Identify which cell holds the provided text, then report its [X, Y] central coordinate. 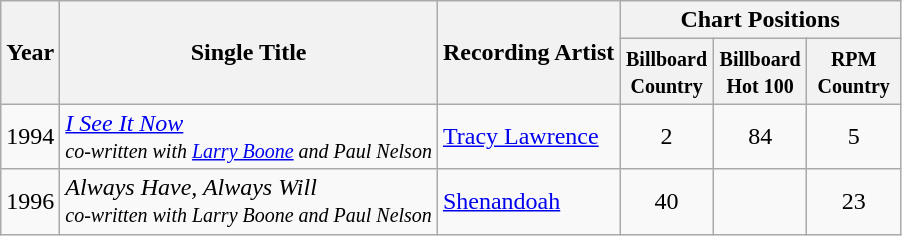
84 [760, 136]
Recording Artist [528, 52]
Billboard Country [667, 72]
1996 [30, 202]
5 [854, 136]
Year [30, 52]
Shenandoah [528, 202]
23 [854, 202]
I See It Now co-written with Larry Boone and Paul Nelson [249, 136]
1994 [30, 136]
RPM Country [854, 72]
Billboard Hot 100 [760, 72]
40 [667, 202]
Chart Positions [760, 20]
Single Title [249, 52]
Tracy Lawrence [528, 136]
Always Have, Always Will co-written with Larry Boone and Paul Nelson [249, 202]
2 [667, 136]
